Identify which cell holds the provided text, then report its [X, Y] central coordinate. 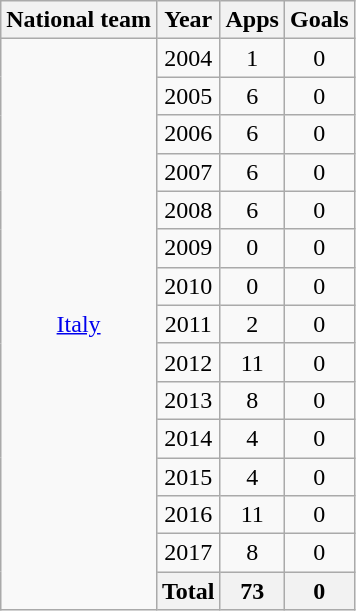
2010 [188, 286]
1 [252, 58]
2006 [188, 134]
Apps [252, 20]
2 [252, 324]
2004 [188, 58]
2007 [188, 172]
Year [188, 20]
2016 [188, 515]
2015 [188, 477]
2013 [188, 400]
2017 [188, 553]
2012 [188, 362]
2014 [188, 438]
2005 [188, 96]
73 [252, 591]
2009 [188, 248]
Goals [319, 20]
Italy [79, 324]
2008 [188, 210]
Total [188, 591]
2011 [188, 324]
National team [79, 20]
